Extract the [X, Y] coordinate from the center of the cell holding the provided text.  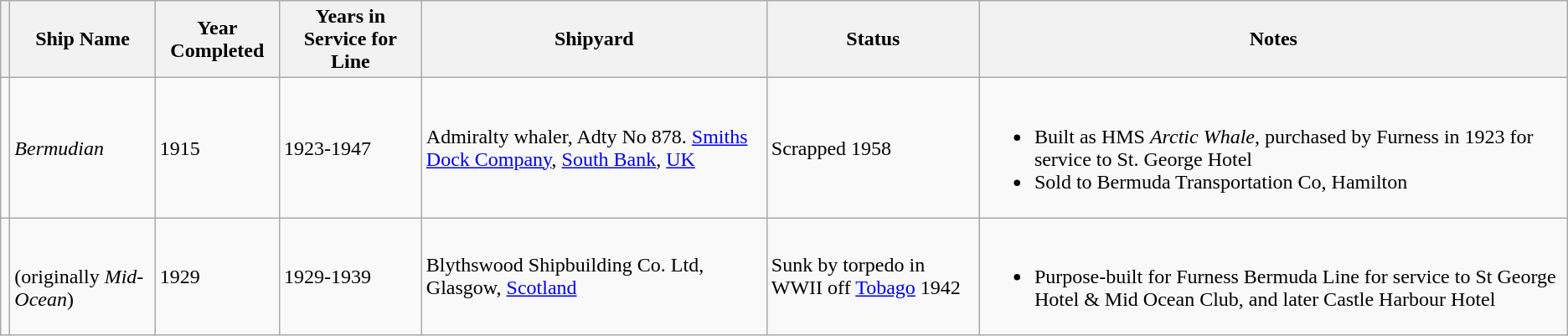
Status [873, 39]
Year Completed [217, 39]
1929 [217, 277]
Years in Service for Line [350, 39]
Ship Name [82, 39]
Sunk by torpedo in WWII off Tobago 1942 [873, 277]
Built as HMS Arctic Whale, purchased by Furness in 1923 for service to St. George HotelSold to Bermuda Transportation Co, Hamilton [1273, 147]
Shipyard [594, 39]
1929-1939 [350, 277]
Purpose-built for Furness Bermuda Line for service to St George Hotel & Mid Ocean Club, and later Castle Harbour Hotel [1273, 277]
1923-1947 [350, 147]
Notes [1273, 39]
Scrapped 1958 [873, 147]
(originally Mid-Ocean) [82, 277]
1915 [217, 147]
Bermudian [82, 147]
Blythswood Shipbuilding Co. Ltd, Glasgow, Scotland [594, 277]
Admiralty whaler, Adty No 878. Smiths Dock Company, South Bank, UK [594, 147]
